Identify which cell holds the provided text, then report its (X, Y) central coordinate. 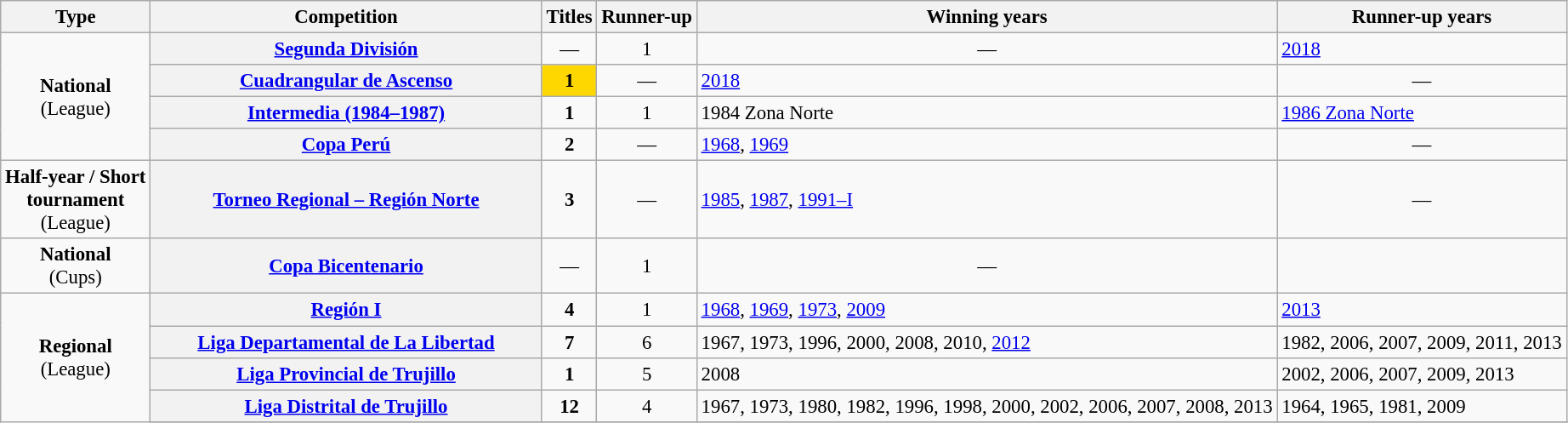
2002, 2006, 2007, 2009, 2013 (1422, 374)
1964, 1965, 1981, 2009 (1422, 406)
1985, 1987, 1991–I (986, 200)
Copa Perú (347, 145)
Torneo Regional – Región Norte (347, 200)
National(Cups) (76, 266)
Liga Provincial de Trujillo (347, 374)
2013 (1422, 310)
Runner-up years (1422, 17)
6 (646, 342)
Cuadrangular de Ascenso (347, 81)
2 (570, 145)
Type (76, 17)
Copa Bicentenario (347, 266)
Competition (347, 17)
3 (570, 200)
12 (570, 406)
Intermedia (1984–1987) (347, 113)
1982, 2006, 2007, 2009, 2011, 2013 (1422, 342)
Regional(League) (76, 357)
Titles (570, 17)
7 (570, 342)
National(League) (76, 97)
1968, 1969, 1973, 2009 (986, 310)
1967, 1973, 1996, 2000, 2008, 2010, 2012 (986, 342)
1984 Zona Norte (986, 113)
1986 Zona Norte (1422, 113)
5 (646, 374)
1968, 1969 (986, 145)
Runner-up (646, 17)
Región I (347, 310)
1967, 1973, 1980, 1982, 1996, 1998, 2000, 2002, 2006, 2007, 2008, 2013 (986, 406)
Liga Distrital de Trujillo (347, 406)
2008 (986, 374)
Half-year / Shorttournament(League) (76, 200)
Liga Departamental de La Libertad (347, 342)
Winning years (986, 17)
Segunda División (347, 49)
